Provide the [X, Y] coordinate of the cell's center where the given text is located.  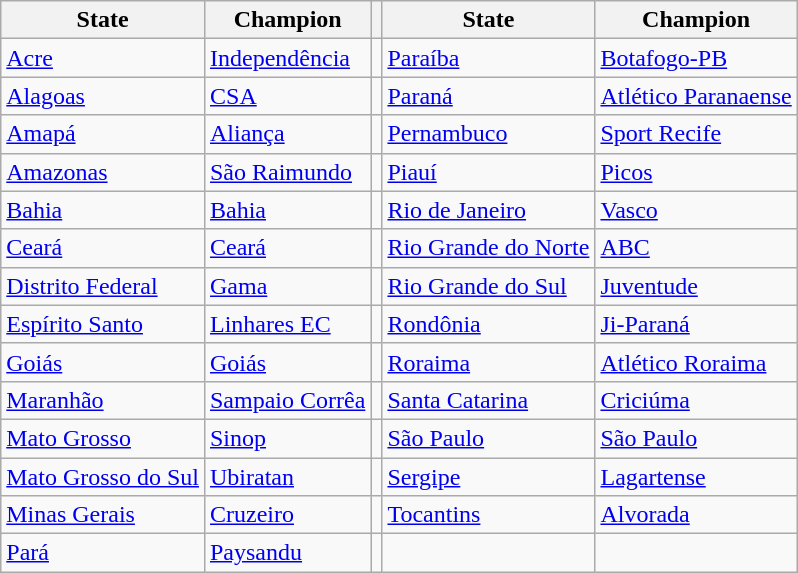
CSA [287, 96]
Alagoas [103, 96]
Lagartense [696, 477]
Maranhão [103, 400]
Cruzeiro [287, 515]
Juventude [696, 286]
Minas Gerais [103, 515]
Gama [287, 286]
Ji-Paraná [696, 324]
Amazonas [103, 172]
ABC [696, 248]
Sergipe [488, 477]
Rio Grande do Sul [488, 286]
Aliança [287, 134]
Acre [103, 58]
Distrito Federal [103, 286]
Rio Grande do Norte [488, 248]
Rondônia [488, 324]
Rio de Janeiro [488, 210]
Independência [287, 58]
Santa Catarina [488, 400]
Criciúma [696, 400]
Picos [696, 172]
Ubiratan [287, 477]
Pernambuco [488, 134]
Atlético Paranaense [696, 96]
São Raimundo [287, 172]
Sampaio Corrêa [287, 400]
Atlético Roraima [696, 362]
Pará [103, 553]
Sinop [287, 438]
Botafogo-PB [696, 58]
Piauí [488, 172]
Alvorada [696, 515]
Paraíba [488, 58]
Tocantins [488, 515]
Mato Grosso [103, 438]
Linhares EC [287, 324]
Paysandu [287, 553]
Roraima [488, 362]
Mato Grosso do Sul [103, 477]
Amapá [103, 134]
Sport Recife [696, 134]
Vasco [696, 210]
Paraná [488, 96]
Espírito Santo [103, 324]
